For the text-containing cell, return its midpoint in (x, y) coordinate format. 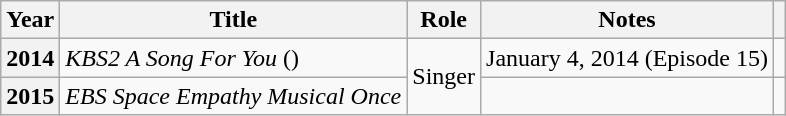
Role (444, 20)
Singer (444, 77)
KBS2 A Song For You () (234, 58)
2015 (30, 96)
Year (30, 20)
Title (234, 20)
Notes (628, 20)
EBS Space Empathy Musical Once (234, 96)
January 4, 2014 (Episode 15) (628, 58)
2014 (30, 58)
